Detect which cell encompasses the target text, then output its [X, Y] center coordinate. 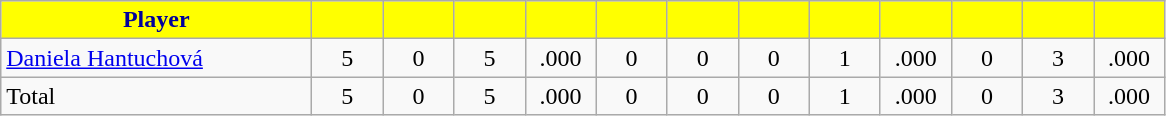
Daniela Hantuchová [156, 58]
Player [156, 20]
Total [156, 96]
